Detect which cell encompasses the target text, then output its (X, Y) center coordinate. 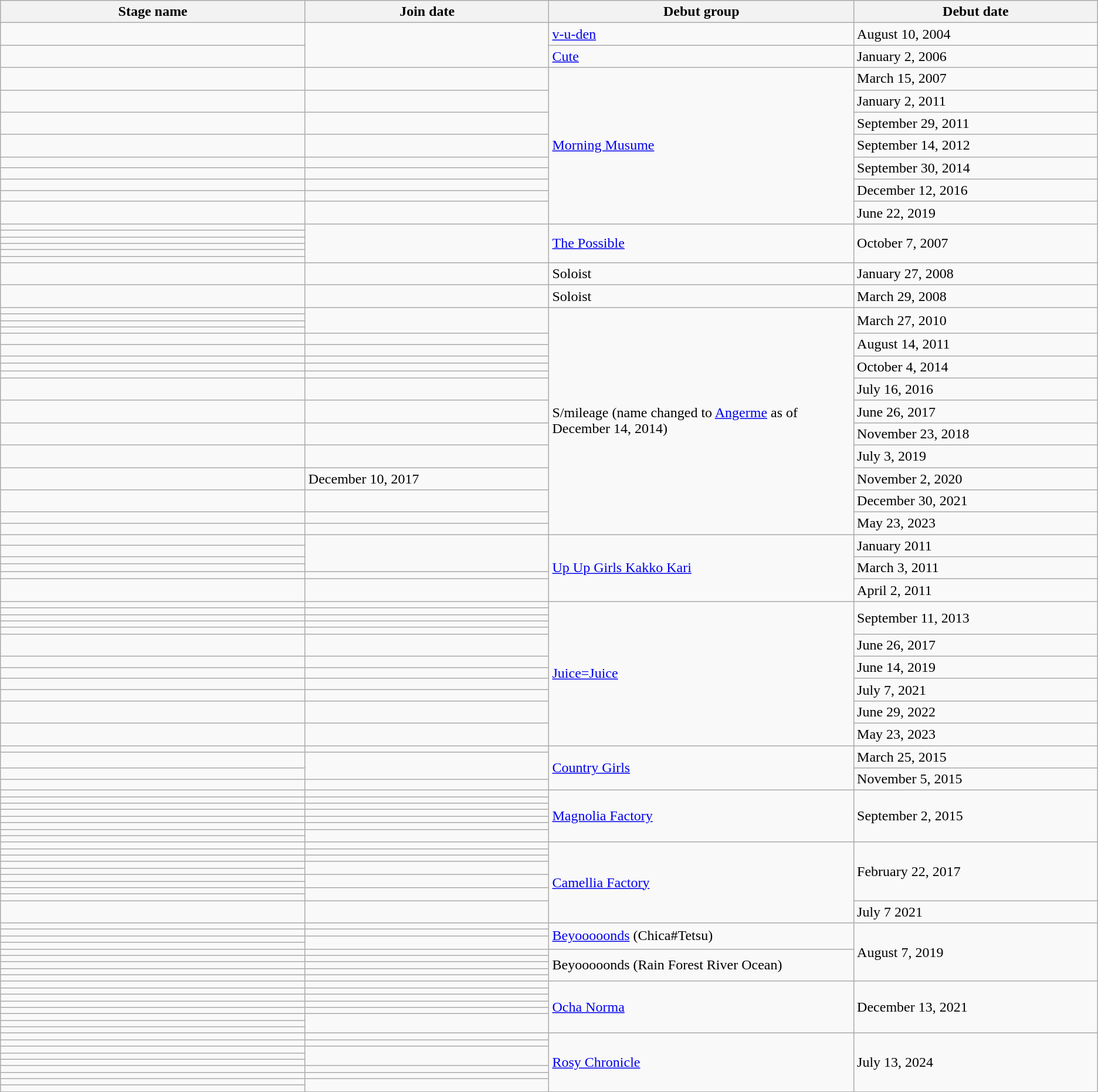
October 7, 2007 (976, 243)
March 27, 2010 (976, 320)
Stage name (153, 12)
August 7, 2019 (976, 952)
Rosy Chronicle (701, 1063)
July 3, 2019 (976, 456)
June 29, 2022 (976, 712)
June 14, 2019 (976, 667)
October 4, 2014 (976, 367)
August 10, 2004 (976, 34)
Morning Musume (701, 146)
Magnolia Factory (701, 816)
July 16, 2016 (976, 389)
March 25, 2015 (976, 756)
November 23, 2018 (976, 434)
Country Girls (701, 768)
September 14, 2012 (976, 146)
February 22, 2017 (976, 871)
v-u-den (701, 34)
January 27, 2008 (976, 274)
December 10, 2017 (427, 478)
September 30, 2014 (976, 168)
March 15, 2007 (976, 79)
Ocha Norma (701, 1007)
September 2, 2015 (976, 816)
March 3, 2011 (976, 568)
July 7 2021 (976, 912)
Camellia Factory (701, 883)
July 7, 2021 (976, 689)
August 14, 2011 (976, 344)
Juice=Juice (701, 674)
Debut date (976, 12)
March 29, 2008 (976, 296)
January 2, 2006 (976, 56)
S/mileage (name changed to Angerme as of December 14, 2014) (701, 421)
September 29, 2011 (976, 123)
July 13, 2024 (976, 1063)
April 2, 2011 (976, 590)
January 2, 2011 (976, 101)
November 2, 2020 (976, 478)
December 13, 2021 (976, 1007)
Cute (701, 56)
November 5, 2015 (976, 779)
Debut group (701, 12)
Join date (427, 12)
December 12, 2016 (976, 190)
Beyooooonds (Chica#Tetsu) (701, 936)
December 30, 2021 (976, 501)
Beyooooonds (Rain Forest River Ocean) (701, 965)
June 22, 2019 (976, 212)
The Possible (701, 243)
September 11, 2013 (976, 617)
Up Up Girls Kakko Kari (701, 568)
January 2011 (976, 546)
